Provide the (x, y) coordinate of the cell's center where the given text is located.  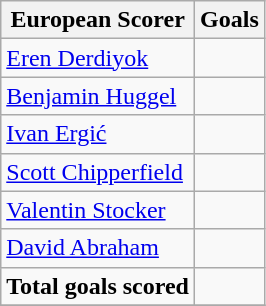
Eren Derdiyok (98, 58)
Goals (230, 20)
Scott Chipperfield (98, 172)
Total goals scored (98, 286)
Ivan Ergić (98, 134)
European Scorer (98, 20)
Benjamin Huggel (98, 96)
David Abraham (98, 248)
Valentin Stocker (98, 210)
